Locate the cell with the specified text and output its (x, y) center coordinate. 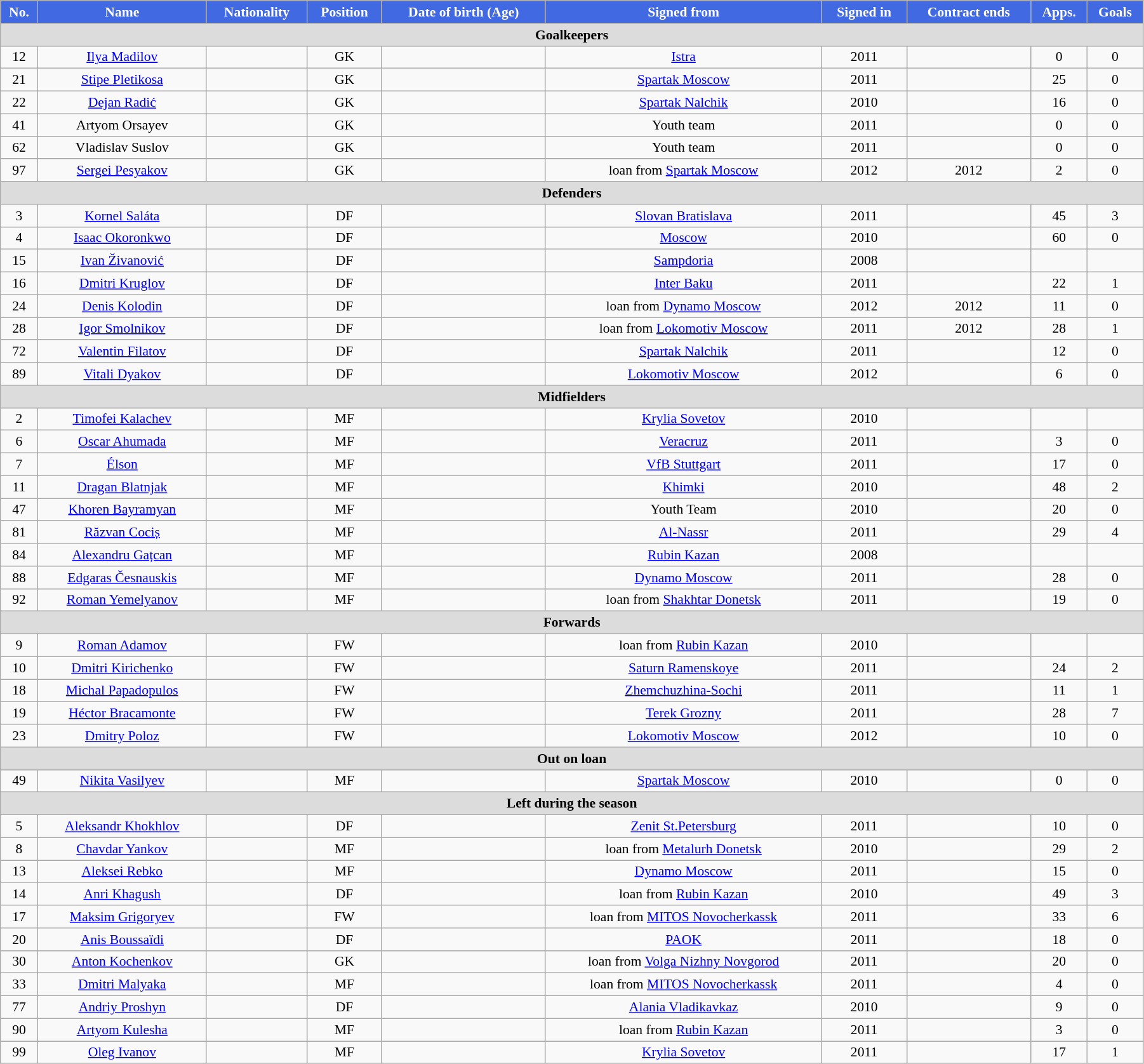
Anton Kochenkov (122, 962)
loan from Dynamo Moscow (683, 306)
Forwards (572, 623)
60 (1059, 238)
8 (19, 849)
loan from Volga Nizhny Novgorod (683, 962)
Artyom Kulesha (122, 1030)
Isaac Okoronkwo (122, 238)
Vladislav Suslov (122, 148)
loan from Shakhtar Donetsk (683, 600)
84 (19, 555)
No. (19, 12)
13 (19, 872)
Out on loan (572, 759)
97 (19, 171)
Héctor Bracamonte (122, 714)
14 (19, 894)
Position (344, 12)
Stipe Pletikosa (122, 80)
Date of birth (Age) (463, 12)
Valentin Filatov (122, 352)
30 (19, 962)
Artyom Orsayev (122, 125)
89 (19, 374)
Andriy Proshyn (122, 1007)
Alania Vladikavkaz (683, 1007)
Michal Papadopulos (122, 691)
Dmitri Malyaka (122, 985)
Dragan Blatnjak (122, 487)
Inter Baku (683, 284)
Ivan Živanović (122, 261)
Youth Team (683, 510)
Oleg Ivanov (122, 1053)
Zhemchuzhina-Sochi (683, 691)
Maksim Grigoryev (122, 917)
Al-Nassr (683, 533)
Terek Grozny (683, 714)
Midfielders (572, 397)
48 (1059, 487)
90 (19, 1030)
Khoren Bayramyan (122, 510)
92 (19, 600)
23 (19, 736)
Signed in (864, 12)
Moscow (683, 238)
Vitali Dyakov (122, 374)
Sergei Pesyakov (122, 171)
Timofei Kalachev (122, 419)
loan from Spartak Moscow (683, 171)
62 (19, 148)
Răzvan Cociș (122, 533)
Roman Yemelyanov (122, 600)
Defenders (572, 193)
Anis Boussaïdi (122, 940)
Edgaras Česnauskis (122, 578)
PAOK (683, 940)
5 (19, 827)
Anri Khagush (122, 894)
Sampdoria (683, 261)
Alexandru Gațcan (122, 555)
Denis Kolodin (122, 306)
45 (1059, 216)
Goalkeepers (572, 35)
VfB Stuttgart (683, 465)
Kornel Saláta (122, 216)
Goals (1115, 12)
Chavdar Yankov (122, 849)
88 (19, 578)
Dmitri Kirichenko (122, 668)
Contract ends (969, 12)
99 (19, 1053)
Aleksandr Khokhlov (122, 827)
47 (19, 510)
Ilya Madilov (122, 57)
25 (1059, 80)
loan from Lokomotiv Moscow (683, 329)
72 (19, 352)
Saturn Ramenskoye (683, 668)
Igor Smolnikov (122, 329)
Dejan Radić (122, 103)
81 (19, 533)
Istra (683, 57)
Apps. (1059, 12)
Nikita Vasilyev (122, 781)
loan from Metalurh Donetsk (683, 849)
77 (19, 1007)
41 (19, 125)
Khimki (683, 487)
Rubin Kazan (683, 555)
Roman Adamov (122, 646)
Slovan Bratislava (683, 216)
Aleksei Rebko (122, 872)
Zenit St.Petersburg (683, 827)
Signed from (683, 12)
Dmitri Kruglov (122, 284)
Veracruz (683, 442)
Left during the season (572, 804)
21 (19, 80)
Nationality (256, 12)
Name (122, 12)
Dmitry Poloz (122, 736)
Oscar Ahumada (122, 442)
Élson (122, 465)
